Detect which cell encompasses the target text, then output its [x, y] center coordinate. 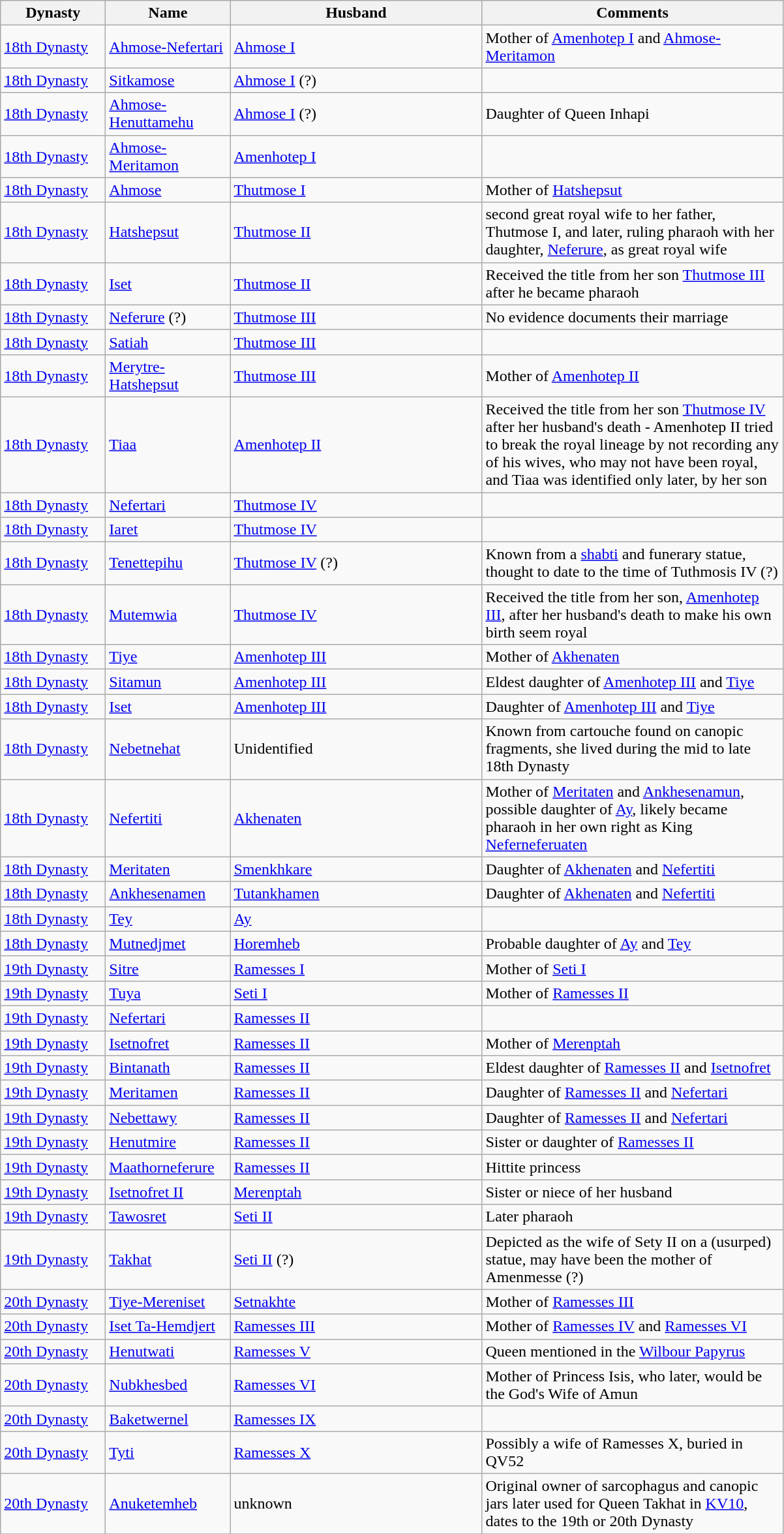
Ramesses VI [356, 1385]
Nefertiti [168, 818]
Seti II (?) [356, 1259]
Anuketemheb [168, 1503]
Iset Ta-Hemdjert [168, 1327]
Unidentified [356, 749]
Comments [633, 13]
Mother of Amenhotep II [633, 376]
Ahmose-Henuttamehu [168, 114]
Smenkhkare [356, 869]
Tiye-Mereniset [168, 1302]
Sister or daughter of Ramesses II [633, 1143]
Ramesses V [356, 1351]
Sister or niece of her husband [633, 1192]
Akhenaten [356, 818]
Nubkhesbed [168, 1385]
Ay [356, 919]
Merytre-Hatshepsut [168, 376]
Hatshepsut [168, 232]
Mother of Akhenaten [633, 657]
Nebettawy [168, 1118]
Eldest daughter of Amenhotep III and Tiye [633, 682]
Ahmose [168, 190]
Seti II [356, 1217]
second great royal wife to her father, Thutmose I, and later, ruling pharaoh with her daughter, Neferure, as great royal wife [633, 232]
Seti I [356, 993]
Mother of Ramesses IV and Ramesses VI [633, 1327]
Isetnofret II [168, 1192]
Thutmose I [356, 190]
Received the title from her son, Amenhotep III, after her husband's death to make his own birth seem royal [633, 615]
Received the title from her son Thutmose III after he became pharaoh [633, 283]
Neferure (?) [168, 317]
Tutankhamen [356, 894]
Thutmose IV (?) [356, 564]
Husband [356, 13]
Nebetnehat [168, 749]
Setnakhte [356, 1302]
Amenhotep I [356, 157]
Tuya [168, 993]
Eldest daughter of Ramesses II and Isetnofret [633, 1068]
Meritamen [168, 1093]
Tenettepihu [168, 564]
Mother of Ramesses II [633, 993]
Tyti [168, 1452]
Sitkamose [168, 80]
Mother of Ramesses III [633, 1302]
Tawosret [168, 1217]
Ahmose-Nefertari [168, 47]
Daughter of Amenhotep III and Tiye [633, 707]
Name [168, 13]
No evidence documents their marriage [633, 317]
Probable daughter of Ay and Tey [633, 943]
Sitamun [168, 682]
Mother of Seti I [633, 968]
Bintanath [168, 1068]
Daughter of Queen Inhapi [633, 114]
Mother of Hatshepsut [633, 190]
Ankhesenamen [168, 894]
Known from a shabti and funerary statue, thought to date to the time of Tuthmosis IV (?) [633, 564]
Tiye [168, 657]
Dynasty [53, 13]
Mother of Merenptah [633, 1043]
Meritaten [168, 869]
Mother of Amenhotep I and Ahmose-Meritamon [633, 47]
Mother of Princess Isis, who later, would be the God's Wife of Amun [633, 1385]
Amenhotep II [356, 444]
Henutmire [168, 1143]
Mutnedjmet [168, 943]
Ramesses X [356, 1452]
Satiah [168, 342]
Hittite princess [633, 1167]
Known from cartouche found on canopic fragments, she lived during the mid to late 18th Dynasty [633, 749]
Henutwati [168, 1351]
Mother of Meritaten and Ankhesenamun, possible daughter of Ay, likely became pharaoh in her own right as King Neferneferuaten [633, 818]
Sitre [168, 968]
Ahmose I [356, 47]
Maathorneferure [168, 1167]
Tiaa [168, 444]
Iaret [168, 530]
unknown [356, 1503]
Depicted as the wife of Sety II on a (usurped) statue, may have been the mother of Amenmesse (?) [633, 1259]
Merenptah [356, 1192]
Takhat [168, 1259]
Queen mentioned in the Wilbour Papyrus [633, 1351]
Baketwernel [168, 1419]
Ramesses III [356, 1327]
Tey [168, 919]
Ahmose-Meritamon [168, 157]
Ramesses IX [356, 1419]
Horemheb [356, 943]
Mutemwia [168, 615]
Isetnofret [168, 1043]
Possibly a wife of Ramesses X, buried in QV52 [633, 1452]
Original owner of sarcophagus and canopic jars later used for Queen Takhat in KV10, dates to the 19th or 20th Dynasty [633, 1503]
Ramesses I [356, 968]
Later pharaoh [633, 1217]
